Return the [X, Y] coordinate for the center point of the cell that contains the specified text.  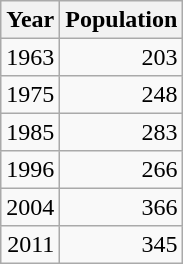
2011 [30, 244]
248 [122, 94]
1975 [30, 94]
345 [122, 244]
1985 [30, 132]
283 [122, 132]
266 [122, 170]
1996 [30, 170]
Population [122, 20]
366 [122, 206]
2004 [30, 206]
203 [122, 56]
Year [30, 20]
1963 [30, 56]
